Return the (x, y) coordinate for the center point of the cell that contains the specified text.  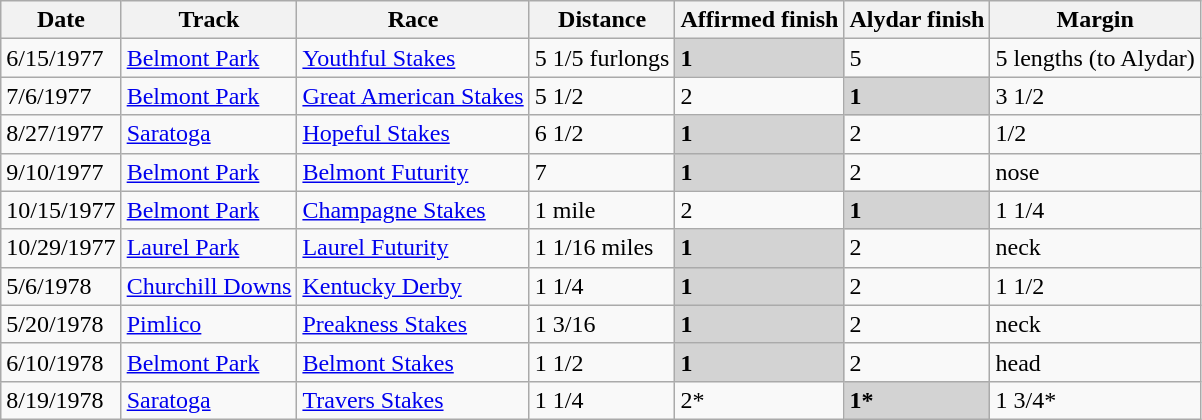
6 1/2 (602, 134)
1* (917, 400)
2* (760, 400)
Date (61, 20)
Laurel Park (209, 248)
8/27/1977 (61, 134)
Belmont Futurity (413, 172)
7/6/1977 (61, 96)
5 lengths (to Alydar) (1095, 58)
nose (1095, 172)
Alydar finish (917, 20)
1 3/16 (602, 324)
Hopeful Stakes (413, 134)
7 (602, 172)
Churchill Downs (209, 286)
Affirmed finish (760, 20)
10/29/1977 (61, 248)
3 1/2 (1095, 96)
5/6/1978 (61, 286)
5 1/2 (602, 96)
Margin (1095, 20)
9/10/1977 (61, 172)
1/2 (1095, 134)
Race (413, 20)
10/15/1977 (61, 210)
head (1095, 362)
Laurel Futurity (413, 248)
Kentucky Derby (413, 286)
Youthful Stakes (413, 58)
6/15/1977 (61, 58)
Travers Stakes (413, 400)
5/20/1978 (61, 324)
6/10/1978 (61, 362)
5 1/5 furlongs (602, 58)
Pimlico (209, 324)
8/19/1978 (61, 400)
Champagne Stakes (413, 210)
Great American Stakes (413, 96)
Preakness Stakes (413, 324)
Track (209, 20)
Belmont Stakes (413, 362)
5 (917, 58)
1 mile (602, 210)
Distance (602, 20)
1 3/4* (1095, 400)
1 1/16 miles (602, 248)
